From the cell containing the given text, extract its center point as (x, y) coordinate. 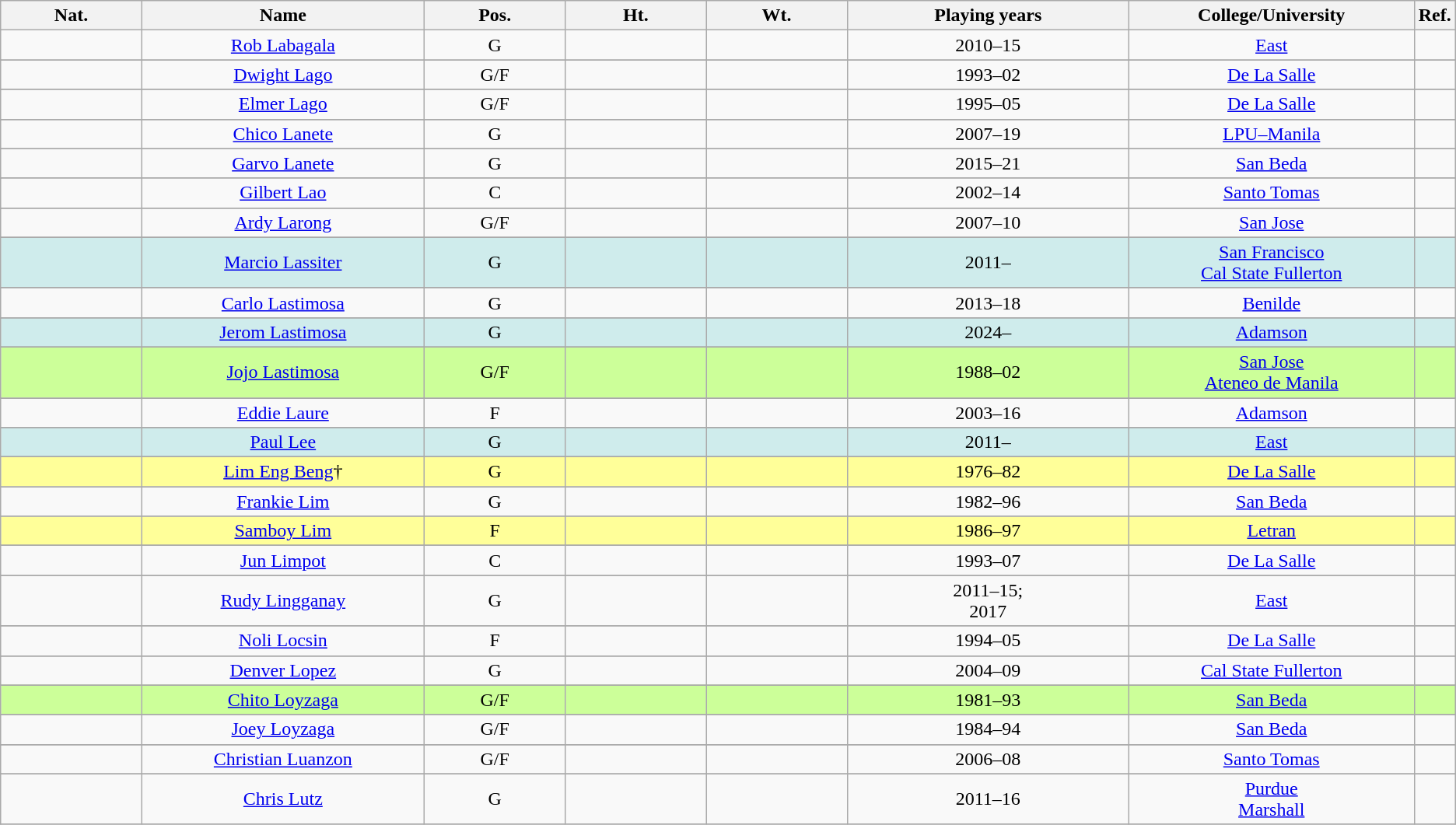
Eddie Laure (283, 413)
1995–05 (988, 104)
Noli Locsin (283, 641)
Dwight Lago (283, 75)
Frankie Lim (283, 502)
2024– (988, 332)
Nat. (72, 16)
Christian Luanzon (283, 759)
1976–82 (988, 472)
Garvo Lanete (283, 163)
San FranciscoCal State Fullerton (1271, 263)
1984–94 (988, 729)
1981–93 (988, 700)
Ht. (636, 16)
Carlo Lastimosa (283, 302)
Rob Labagala (283, 45)
1982–96 (988, 502)
San Jose (1271, 222)
2006–08 (988, 759)
Jojo Lastimosa (283, 372)
Denver Lopez (283, 670)
San JoseAteneo de Manila (1271, 372)
PurdueMarshall (1271, 799)
Pos. (495, 16)
College/University (1271, 16)
Ardy Larong (283, 222)
Ref. (1434, 16)
2011–16 (988, 799)
1993–07 (988, 561)
2002–14 (988, 193)
2007–10 (988, 222)
Name (283, 16)
LPU–Manila (1271, 134)
Chico Lanete (283, 134)
Marcio Lassiter (283, 263)
Chris Lutz (283, 799)
2004–09 (988, 670)
Cal State Fullerton (1271, 670)
2003–16 (988, 413)
Jun Limpot (283, 561)
Joey Loyzaga (283, 729)
Jerom Lastimosa (283, 332)
Letran (1271, 531)
Elmer Lago (283, 104)
2011–15;2017 (988, 600)
Gilbert Lao (283, 193)
2013–18 (988, 302)
2010–15 (988, 45)
2007–19 (988, 134)
1988–02 (988, 372)
2015–21 (988, 163)
Lim Eng Beng† (283, 472)
Wt. (776, 16)
Paul Lee (283, 442)
Samboy Lim (283, 531)
1993–02 (988, 75)
1994–05 (988, 641)
1986–97 (988, 531)
Chito Loyzaga (283, 700)
Playing years (988, 16)
Rudy Lingganay (283, 600)
Benilde (1271, 302)
